Find where the given text appears and provide that cell's center as (x, y) coordinate. 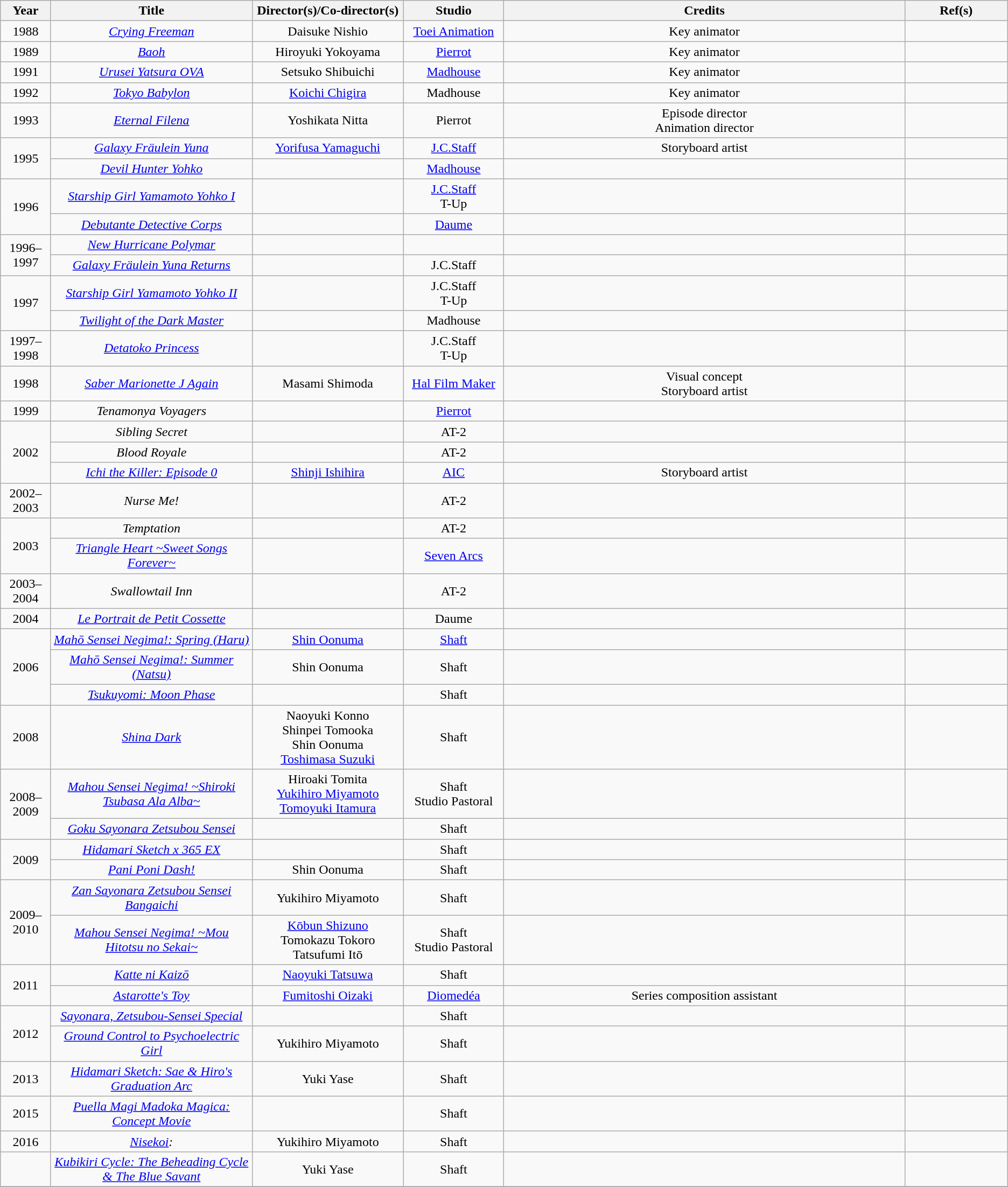
Sayonara, Zetsubou-Sensei Special (151, 1016)
Ref(s) (956, 11)
2003 (26, 546)
Koichi Chigira (327, 93)
Director(s)/Co-director(s) (327, 11)
Blood Royale (151, 452)
Naoyuki KonnoShinpei TomookaShin OonumaToshimasa Suzuki (327, 738)
2015 (26, 1113)
1996 (26, 207)
Pani Poni Dash! (151, 870)
Year (26, 11)
AIC (453, 473)
Mahou Sensei Negima! ~Mou Hitotsu no Sekai~ (151, 940)
Kōbun Shizuno Tomokazu Tokoro Tatsufumi Itō (327, 940)
Sibling Secret (151, 432)
1997–1998 (26, 349)
Zan Sayonara Zetsubou Sensei Bangaichi (151, 898)
1996–1997 (26, 255)
1991 (26, 72)
2003–2004 (26, 591)
New Hurricane Polymar (151, 244)
Galaxy Fräulein Yuna (151, 148)
Title (151, 11)
2008 (26, 738)
Ichi the Killer: Episode 0 (151, 473)
Tenamonya Voyagers (151, 411)
Visual concept Storyboard artist (704, 383)
2002–2003 (26, 501)
2011 (26, 985)
Mahō Sensei Negima!: Summer (Natsu) (151, 666)
Yoshikata Nitta (327, 121)
Swallowtail Inn (151, 591)
1989 (26, 52)
Twilight of the Dark Master (151, 321)
Credits (704, 11)
1995 (26, 158)
Katte ni Kaizō (151, 975)
2013 (26, 1079)
Goku Sayonara Zetsubou Sensei (151, 829)
Masami Shimoda (327, 383)
Starship Girl Yamamoto Yohko II (151, 293)
1992 (26, 93)
Naoyuki Tatsuwa (327, 975)
Toei Animation (453, 31)
Urusei Yatsura OVA (151, 72)
Shinji Ishihira (327, 473)
Nurse Me! (151, 501)
Ground Control to Psychoelectric Girl (151, 1043)
Hiroaki Tomita Yukihiro Miyamoto Tomoyuki Itamura (327, 794)
2009 (26, 860)
Baoh (151, 52)
Series composition assistant (704, 995)
Puella Magi Madoka Magica: Concept Movie (151, 1113)
Astarotte's Toy (151, 995)
2006 (26, 666)
Starship Girl Yamamoto Yohko I (151, 196)
Hiroyuki Yokoyama (327, 52)
Studio (453, 11)
Mahou Sensei Negima! ~Shiroki Tsubasa Ala Alba~ (151, 794)
Tokyo Babylon (151, 93)
Saber Marionette J Again (151, 383)
Setsuko Shibuichi (327, 72)
Devil Hunter Yohko (151, 168)
1999 (26, 411)
1997 (26, 304)
Episode director Animation director (704, 121)
Mahō Sensei Negima!: Spring (Haru) (151, 639)
Hal Film Maker (453, 383)
1998 (26, 383)
2009–2010 (26, 923)
Triangle Heart ~Sweet Songs Forever~ (151, 556)
2012 (26, 1034)
Hidamari Sketch: Sae & Hiro's Graduation Arc (151, 1079)
Tsukuyomi: Moon Phase (151, 694)
2004 (26, 619)
2016 (26, 1141)
2008–2009 (26, 804)
Hidamari Sketch x 365 EX (151, 849)
Daisuke Nishio (327, 31)
Diomedéa (453, 995)
1988 (26, 31)
Detatoko Princess (151, 349)
Temptation (151, 528)
Fumitoshi Oizaki (327, 995)
Eternal Filena (151, 121)
Debutante Detective Corps (151, 224)
Kubikiri Cycle: The Beheading Cycle & The Blue Savant (151, 1169)
Le Portrait de Petit Cossette (151, 619)
2002 (26, 452)
Shina Dark (151, 738)
Nisekoi: (151, 1141)
Yorifusa Yamaguchi (327, 148)
Crying Freeman (151, 31)
1993 (26, 121)
Galaxy Fräulein Yuna Returns (151, 265)
Seven Arcs (453, 556)
